Scan for the cell matching the given text and deliver its (X, Y) coordinate at center. 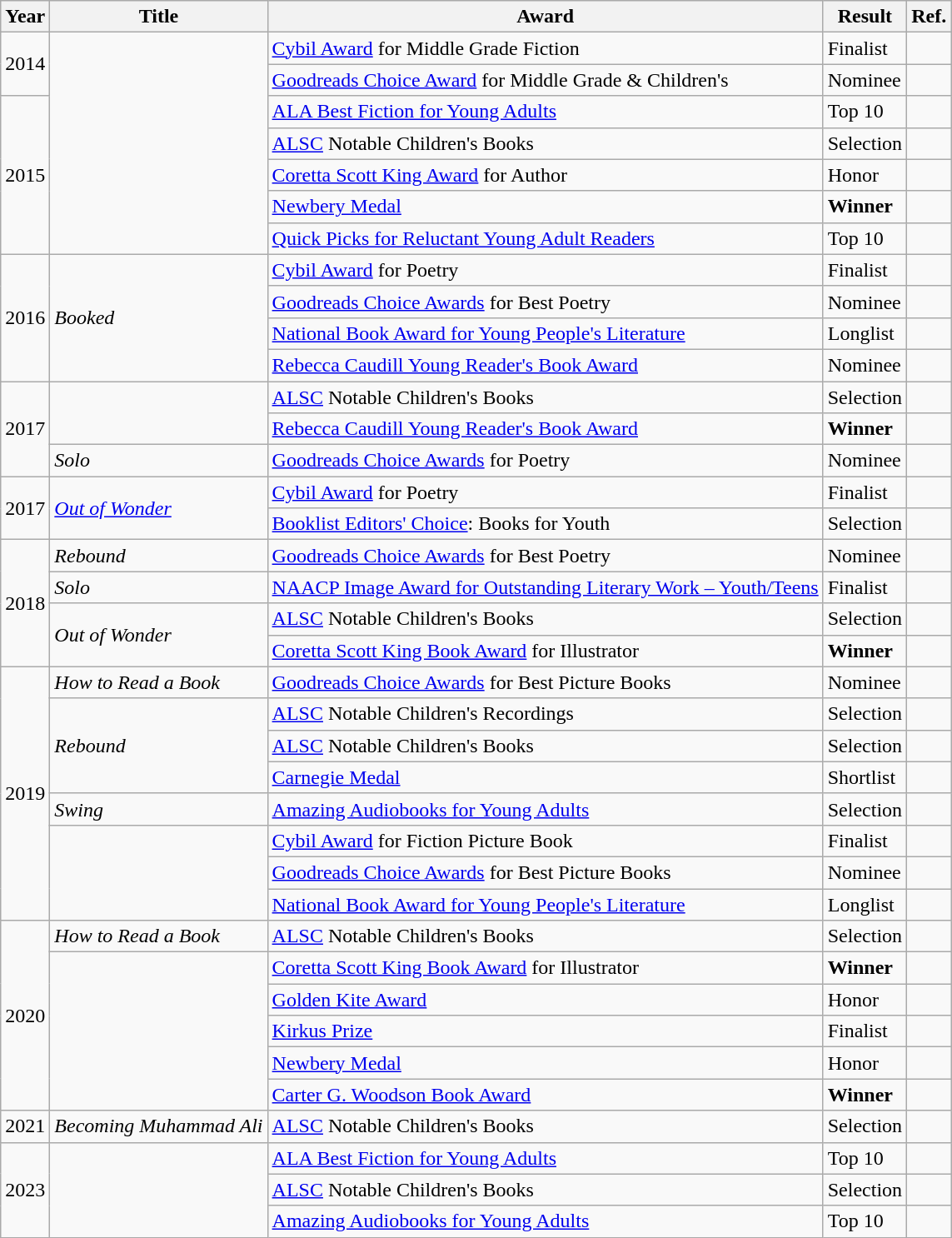
Carter G. Woodson Book Award (545, 1095)
2016 (25, 317)
2014 (25, 64)
2023 (25, 1190)
Golden Kite Award (545, 1000)
2018 (25, 603)
Result (865, 17)
ALSC Notable Children's Recordings (545, 714)
Goodreads Choice Award for Middle Grade & Children's (545, 80)
2021 (25, 1126)
Cybil Award for Middle Grade Fiction (545, 48)
Ref. (930, 17)
Title (158, 17)
Quick Picks for Reluctant Young Adult Readers (545, 238)
Booked (158, 317)
Award (545, 17)
Booklist Editors' Choice: Books for Youth (545, 524)
Becoming Muhammad Ali (158, 1126)
Shortlist (865, 777)
NAACP Image Award for Outstanding Literary Work – Youth/Teens (545, 587)
2020 (25, 1016)
2015 (25, 175)
Cybil Award for Fiction Picture Book (545, 841)
Kirkus Prize (545, 1031)
Carnegie Medal (545, 777)
Coretta Scott King Award for Author (545, 175)
2019 (25, 793)
Goodreads Choice Awards for Poetry (545, 461)
Year (25, 17)
Swing (158, 809)
